For the text-containing cell, return its midpoint in [X, Y] coordinate format. 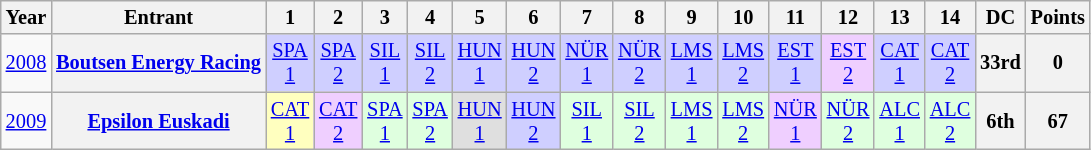
12 [848, 17]
5 [480, 17]
67 [1058, 121]
1 [290, 17]
33rd [1000, 63]
2 [338, 17]
0 [1058, 63]
Entrant [158, 17]
ALC2 [950, 121]
9 [692, 17]
2009 [26, 121]
14 [950, 17]
Year [26, 17]
3 [384, 17]
6th [1000, 121]
2008 [26, 63]
ALC1 [899, 121]
7 [586, 17]
6 [534, 17]
Points [1058, 17]
EST1 [796, 63]
EST2 [848, 63]
4 [430, 17]
DC [1000, 17]
11 [796, 17]
Boutsen Energy Racing [158, 63]
Epsilon Euskadi [158, 121]
10 [743, 17]
8 [640, 17]
13 [899, 17]
